Pinpoint the cell where the given text exists, returning its [x, y] midpoint coordinate. 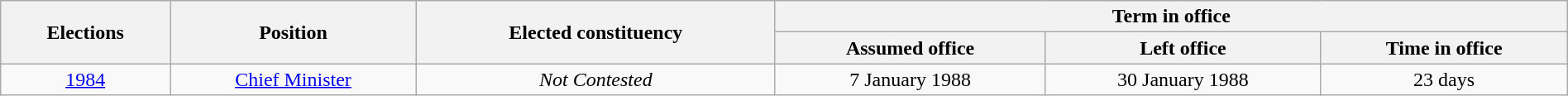
Chief Minister [294, 79]
1984 [86, 79]
Left office [1183, 48]
30 January 1988 [1183, 79]
Term in office [1171, 17]
Elected constituency [595, 32]
Position [294, 32]
7 January 1988 [910, 79]
23 days [1444, 79]
Elections [86, 32]
Assumed office [910, 48]
Not Contested [595, 79]
Time in office [1444, 48]
